Capture the cell that displays the provided text and extract its (X, Y) central coordinate. 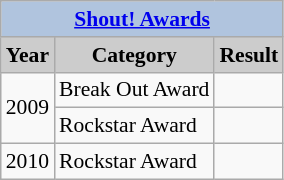
2009 (28, 108)
Category (134, 55)
2010 (28, 162)
Shout! Awards (142, 19)
Year (28, 55)
Break Out Award (134, 90)
Result (248, 55)
